Return the [x, y] coordinate for the center point of the cell that contains the specified text.  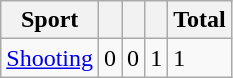
Sport [50, 20]
Shooting [50, 58]
Total [200, 20]
